For the text-containing cell, return its midpoint in (x, y) coordinate format. 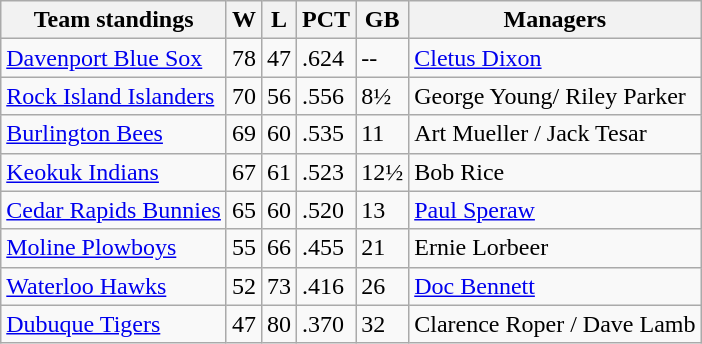
Burlington Bees (114, 134)
Ernie Lorbeer (555, 248)
61 (280, 172)
Doc Bennett (555, 286)
11 (382, 134)
Managers (555, 20)
Rock Island Islanders (114, 96)
65 (244, 210)
12½ (382, 172)
Davenport Blue Sox (114, 58)
80 (280, 324)
52 (244, 286)
Team standings (114, 20)
.370 (326, 324)
Keokuk Indians (114, 172)
78 (244, 58)
Clarence Roper / Dave Lamb (555, 324)
Cletus Dixon (555, 58)
Moline Plowboys (114, 248)
26 (382, 286)
-- (382, 58)
Cedar Rapids Bunnies (114, 210)
.535 (326, 134)
W (244, 20)
.624 (326, 58)
.523 (326, 172)
Paul Speraw (555, 210)
32 (382, 324)
Art Mueller / Jack Tesar (555, 134)
GB (382, 20)
.556 (326, 96)
.455 (326, 248)
56 (280, 96)
66 (280, 248)
73 (280, 286)
67 (244, 172)
L (280, 20)
Waterloo Hawks (114, 286)
.416 (326, 286)
70 (244, 96)
21 (382, 248)
Dubuque Tigers (114, 324)
.520 (326, 210)
69 (244, 134)
George Young/ Riley Parker (555, 96)
Bob Rice (555, 172)
55 (244, 248)
13 (382, 210)
8½ (382, 96)
PCT (326, 20)
